From the cell containing the given text, extract its center point as [x, y] coordinate. 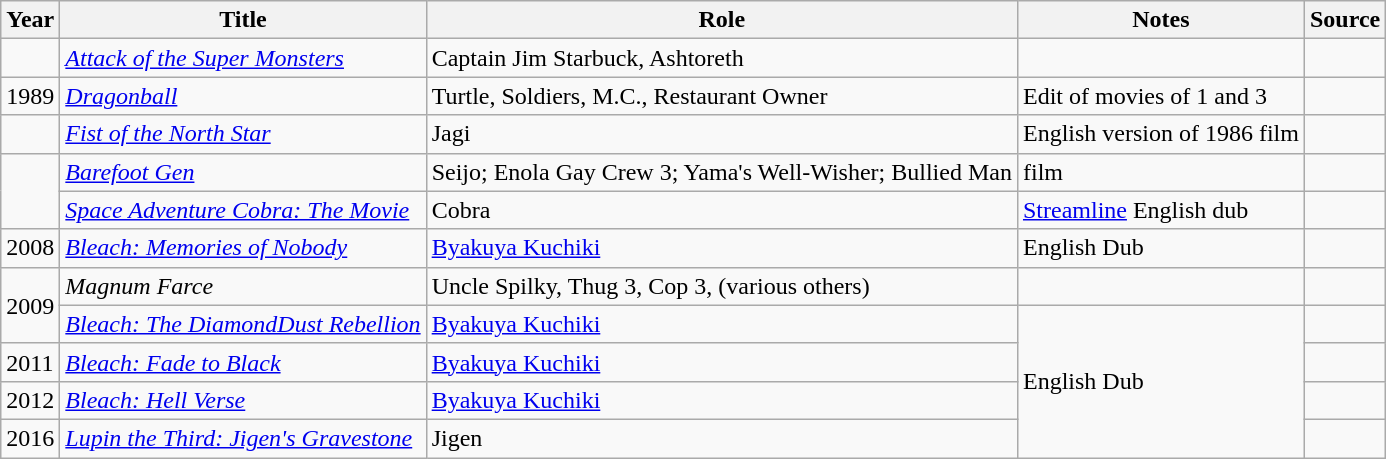
Uncle Spilky, Thug 3, Cop 3, (various others) [722, 286]
Streamline English dub [1160, 210]
Magnum Farce [243, 286]
Lupin the Third: Jigen's Gravestone [243, 438]
Attack of the Super Monsters [243, 58]
Space Adventure Cobra: The Movie [243, 210]
Captain Jim Starbuck, Ashtoreth [722, 58]
Turtle, Soldiers, M.C., Restaurant Owner [722, 96]
Bleach: Memories of Nobody [243, 248]
Jigen [722, 438]
Dragonball [243, 96]
Bleach: Fade to Black [243, 362]
Edit of movies of 1 and 3 [1160, 96]
English version of 1986 film [1160, 134]
2016 [30, 438]
2012 [30, 400]
1989 [30, 96]
Year [30, 20]
film [1160, 172]
Role [722, 20]
Jagi [722, 134]
Cobra [722, 210]
2008 [30, 248]
Title [243, 20]
Notes [1160, 20]
2009 [30, 305]
Barefoot Gen [243, 172]
Bleach: The DiamondDust Rebellion [243, 324]
Source [1344, 20]
2011 [30, 362]
Fist of the North Star [243, 134]
Seijo; Enola Gay Crew 3; Yama's Well-Wisher; Bullied Man [722, 172]
Bleach: Hell Verse [243, 400]
